Return the [x, y] coordinate for the center point of the cell that contains the specified text.  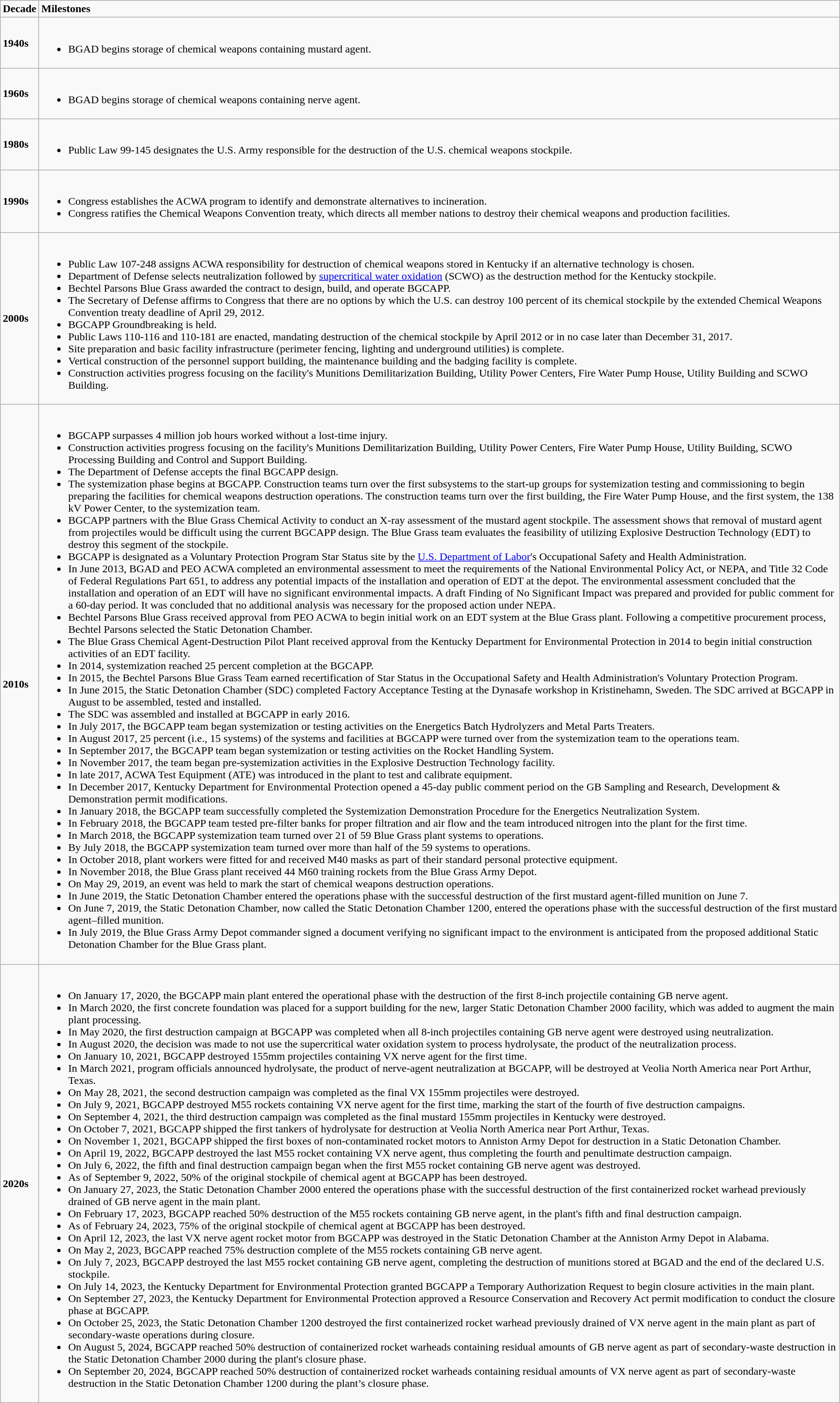
Decade [20, 9]
2020s [20, 1183]
2010s [20, 684]
2000s [20, 319]
1980s [20, 145]
1960s [20, 93]
Milestones [439, 9]
Public Law 99-145 designates the U.S. Army responsible for the destruction of the U.S. chemical weapons stockpile. [439, 145]
BGAD begins storage of chemical weapons containing mustard agent. [439, 43]
BGAD begins storage of chemical weapons containing nerve agent. [439, 93]
1990s [20, 201]
1940s [20, 43]
